Provide the [X, Y] coordinate of the cell's center where the given text is located.  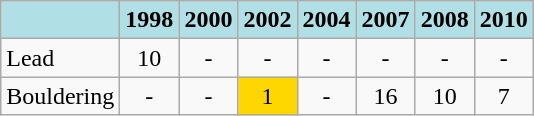
2000 [208, 20]
1998 [150, 20]
Lead [60, 58]
1 [268, 96]
2010 [504, 20]
2007 [386, 20]
2002 [268, 20]
2008 [444, 20]
16 [386, 96]
Bouldering [60, 96]
2004 [326, 20]
7 [504, 96]
